From the cell containing the given text, extract its center point as (x, y) coordinate. 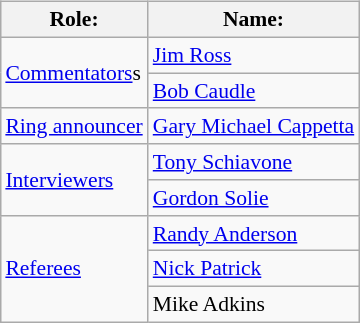
Mike Adkins (254, 305)
Tony Schiavone (254, 162)
Ring announcer (74, 126)
Bob Caudle (254, 91)
Nick Patrick (254, 269)
Gordon Solie (254, 198)
Name: (254, 20)
Gary Michael Cappetta (254, 126)
Commentatorss (74, 72)
Interviewers (74, 180)
Jim Ross (254, 55)
Role: (74, 20)
Referees (74, 268)
Randy Anderson (254, 233)
